Capture the cell that displays the provided text and extract its [x, y] central coordinate. 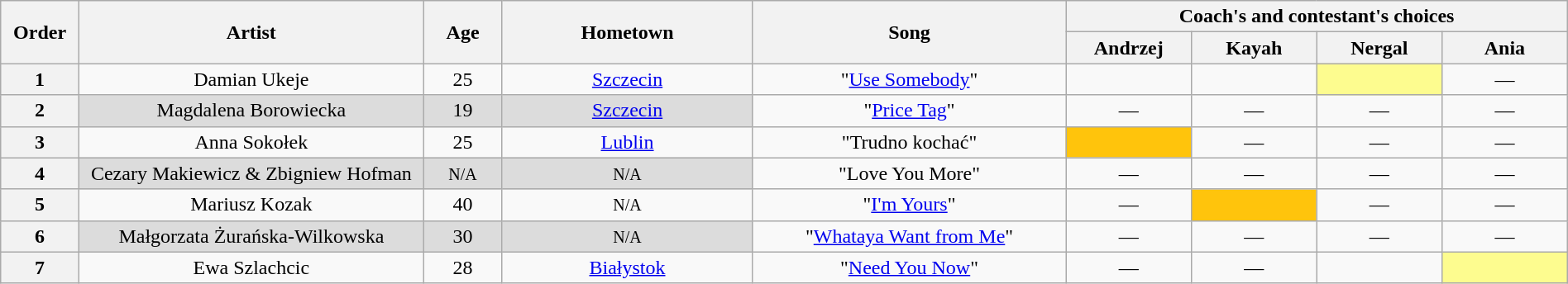
Coach's and contestant's choices [1317, 17]
Anna Sokołek [251, 142]
6 [40, 236]
Kayah [1255, 48]
Małgorzata Żurańska-Wilkowska [251, 236]
5 [40, 205]
"Whataya Want from Me" [910, 236]
19 [463, 111]
3 [40, 142]
"Trudno kochać" [910, 142]
Lublin [627, 142]
Białystok [627, 267]
40 [463, 205]
Artist [251, 32]
"Need You Now" [910, 267]
2 [40, 111]
Hometown [627, 32]
"Love You More" [910, 173]
7 [40, 267]
Damian Ukeje [251, 79]
28 [463, 267]
Andrzej [1129, 48]
"Use Somebody" [910, 79]
"I'm Yours" [910, 205]
Age [463, 32]
Song [910, 32]
4 [40, 173]
Order [40, 32]
Ania [1505, 48]
1 [40, 79]
Mariusz Kozak [251, 205]
"Price Tag" [910, 111]
Magdalena Borowiecka [251, 111]
Cezary Makiewicz & Zbigniew Hofman [251, 173]
30 [463, 236]
Ewa Szlachcic [251, 267]
Nergal [1379, 48]
